For the text-containing cell, return its midpoint in (x, y) coordinate format. 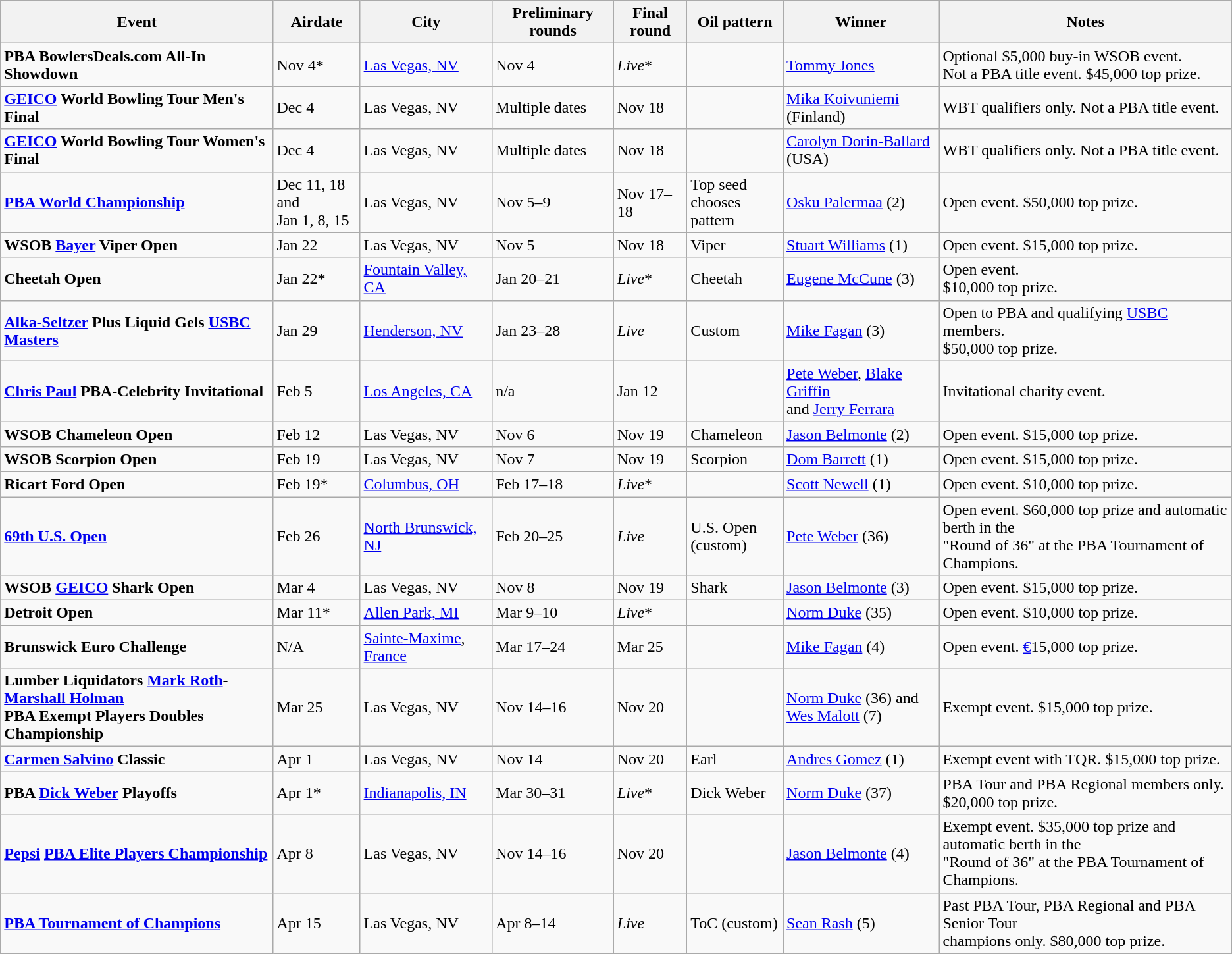
Indianapolis, IN (426, 793)
Mar 30–31 (553, 793)
Feb 26 (317, 536)
Tommy Jones (861, 65)
U.S. Open(custom) (735, 536)
Feb 19 (317, 459)
Notes (1085, 22)
Airdate (317, 22)
Exempt event. $35,000 top prize and automatic berth in the"Round of 36" at the PBA Tournament of Champions. (1085, 853)
Chameleon (735, 434)
Jan 29 (317, 331)
Earl (735, 759)
North Brunswick, NJ (426, 536)
Viper (735, 245)
Nov 7 (553, 459)
Henderson, NV (426, 331)
Cheetah (735, 279)
PBA BowlersDeals.com All-In Showdown (137, 65)
Pete Weber, Blake Griffinand Jerry Ferrara (861, 391)
Custom (735, 331)
Open event. $50,000 top prize. (1085, 202)
Detroit Open (137, 613)
Nov 6 (553, 434)
Ricart Ford Open (137, 484)
Jason Belmonte (3) (861, 588)
Los Angeles, CA (426, 391)
Sainte-Maxime, France (426, 647)
Mar 4 (317, 588)
Nov 5–9 (553, 202)
WSOB Bayer Viper Open (137, 245)
Stuart Williams (1) (861, 245)
Apr 1 (317, 759)
ToC (custom) (735, 923)
Nov 17–18 (650, 202)
Oil pattern (735, 22)
Invitational charity event. (1085, 391)
Open event.$10,000 top prize. (1085, 279)
PBA Dick Weber Playoffs (137, 793)
Jason Belmonte (2) (861, 434)
WSOB GEICO Shark Open (137, 588)
Dick Weber (735, 793)
Osku Palermaa (2) (861, 202)
Norm Duke (35) (861, 613)
Scorpion (735, 459)
Exempt event. $15,000 top prize. (1085, 707)
Nov 4* (317, 65)
Lumber Liquidators Mark Roth-Marshall HolmanPBA Exempt Players Doubles Championship (137, 707)
Mike Fagan (4) (861, 647)
Norm Duke (36) andWes Malott (7) (861, 707)
Allen Park, MI (426, 613)
Open event. €15,000 top prize. (1085, 647)
Feb 19* (317, 484)
Open event. $60,000 top prize and automatic berth in the"Round of 36" at the PBA Tournament of Champions. (1085, 536)
GEICO World Bowling Tour Women's Final (137, 150)
Exempt event with TQR. $15,000 top prize. (1085, 759)
Pete Weber (36) (861, 536)
Pepsi PBA Elite Players Championship (137, 853)
Feb 12 (317, 434)
69th U.S. Open (137, 536)
Optional $5,000 buy-in WSOB event.Not a PBA title event. $45,000 top prize. (1085, 65)
Past PBA Tour, PBA Regional and PBA Senior Tourchampions only. $80,000 top prize. (1085, 923)
Carmen Salvino Classic (137, 759)
Jan 22 (317, 245)
WSOB Scorpion Open (137, 459)
Fountain Valley, CA (426, 279)
Shark (735, 588)
n/a (553, 391)
GEICO World Bowling Tour Men's Final (137, 108)
Feb 5 (317, 391)
PBA Tour and PBA Regional members only. $20,000 top prize. (1085, 793)
PBA World Championship (137, 202)
Nov 4 (553, 65)
Jan 20–21 (553, 279)
Columbus, OH (426, 484)
Carolyn Dorin-Ballard (USA) (861, 150)
Dec 11, 18 andJan 1, 8, 15 (317, 202)
Jan 12 (650, 391)
PBA Tournament of Champions (137, 923)
Mika Koivuniemi (Finland) (861, 108)
Jan 23–28 (553, 331)
Mar 17–24 (553, 647)
Sean Rash (5) (861, 923)
Norm Duke (37) (861, 793)
Apr 8–14 (553, 923)
Andres Gomez (1) (861, 759)
Jason Belmonte (4) (861, 853)
Cheetah Open (137, 279)
Mar 9–10 (553, 613)
WSOB Chameleon Open (137, 434)
Apr 15 (317, 923)
Scott Newell (1) (861, 484)
Top seedchooses pattern (735, 202)
Jan 22* (317, 279)
Nov 8 (553, 588)
Apr 1* (317, 793)
Chris Paul PBA-Celebrity Invitational (137, 391)
Winner (861, 22)
Nov 14 (553, 759)
Feb 17–18 (553, 484)
Feb 20–25 (553, 536)
Alka-Seltzer Plus Liquid Gels USBC Masters (137, 331)
N/A (317, 647)
Mar 11* (317, 613)
Preliminary rounds (553, 22)
Open to PBA and qualifying USBC members.$50,000 top prize. (1085, 331)
Brunswick Euro Challenge (137, 647)
Event (137, 22)
Eugene McCune (3) (861, 279)
Dom Barrett (1) (861, 459)
City (426, 22)
Nov 5 (553, 245)
Apr 8 (317, 853)
Final round (650, 22)
Mike Fagan (3) (861, 331)
